Locate the cell with the specified text and output its [X, Y] center coordinate. 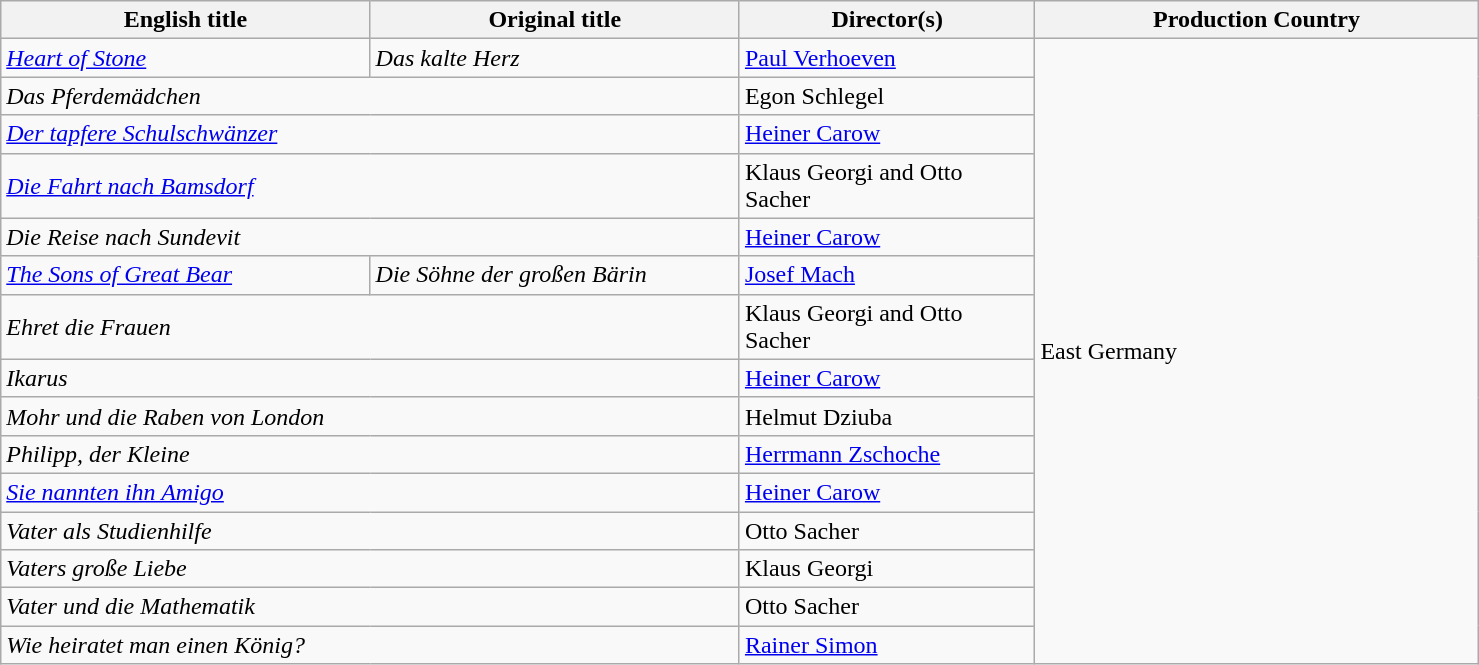
Paul Verhoeven [886, 58]
Director(s) [886, 20]
Vater als Studienhilfe [370, 531]
Production Country [1256, 20]
Philipp, der Kleine [370, 454]
English title [186, 20]
Heart of Stone [186, 58]
Der tapfere Schulschwänzer [370, 134]
Josef Mach [886, 275]
Ehret die Frauen [370, 326]
Vaters große Liebe [370, 569]
Egon Schlegel [886, 96]
Ikarus [370, 378]
Das kalte Herz [554, 58]
Original title [554, 20]
Helmut Dziuba [886, 416]
Klaus Georgi [886, 569]
Das Pferdemädchen [370, 96]
Vater und die Mathematik [370, 607]
Die Söhne der großen Bärin [554, 275]
Wie heiratet man einen König? [370, 645]
Mohr und die Raben von London [370, 416]
Sie nannten ihn Amigo [370, 492]
Die Fahrt nach Bamsdorf [370, 186]
The Sons of Great Bear [186, 275]
Die Reise nach Sundevit [370, 237]
Rainer Simon [886, 645]
East Germany [1256, 352]
Herrmann Zschoche [886, 454]
